Search for the cell housing the specified text and yield its [x, y] center coordinate. 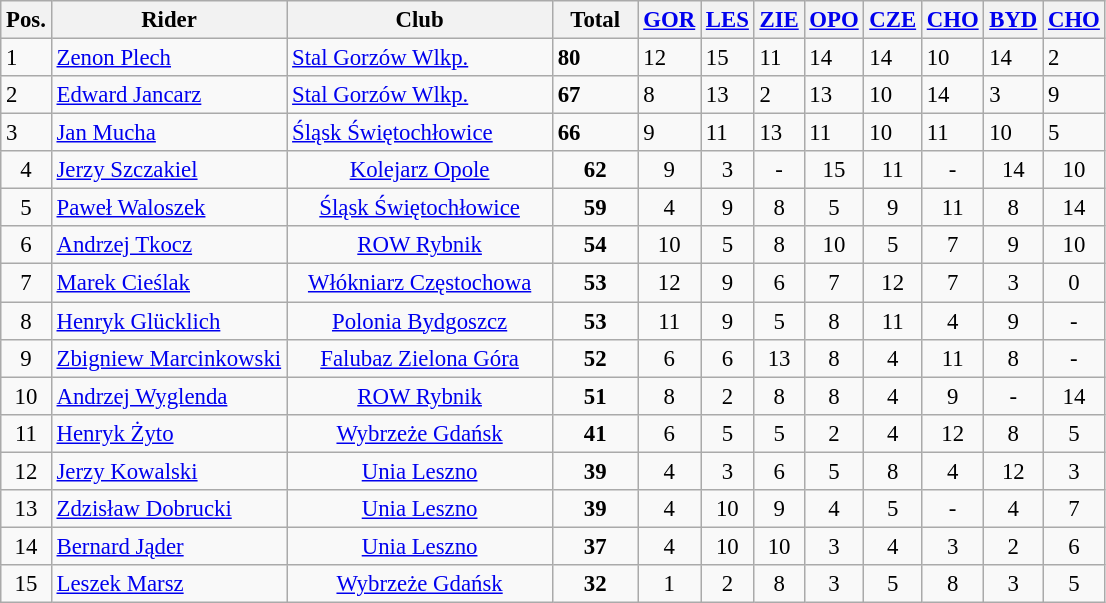
LES [727, 20]
Jerzy Kowalski [169, 471]
32 [595, 584]
ZIE [779, 20]
Bernard Jąder [169, 546]
66 [595, 133]
67 [595, 95]
Total [595, 20]
80 [595, 58]
Club [420, 20]
51 [595, 396]
OPO [834, 20]
Edward Jancarz [169, 95]
Włókniarz Częstochowa [420, 283]
Marek Cieślak [169, 283]
37 [595, 546]
41 [595, 433]
Andrzej Tkocz [169, 245]
Zdzisław Dobrucki [169, 509]
54 [595, 245]
Andrzej Wyglenda [169, 396]
Polonia Bydgoszcz [420, 321]
Henryk Żyto [169, 433]
Jerzy Szczakiel [169, 170]
GOR [670, 20]
Leszek Marsz [169, 584]
BYD [1014, 20]
Zenon Plech [169, 58]
Henryk Glücklich [169, 321]
59 [595, 208]
Pos. [26, 20]
Zbigniew Marcinkowski [169, 358]
0 [1074, 283]
Rider [169, 20]
Falubaz Zielona Góra [420, 358]
Kolejarz Opole [420, 170]
52 [595, 358]
Paweł Waloszek [169, 208]
62 [595, 170]
Jan Mucha [169, 133]
CZE [892, 20]
